Return [X, Y] of the center of cell containing provided text 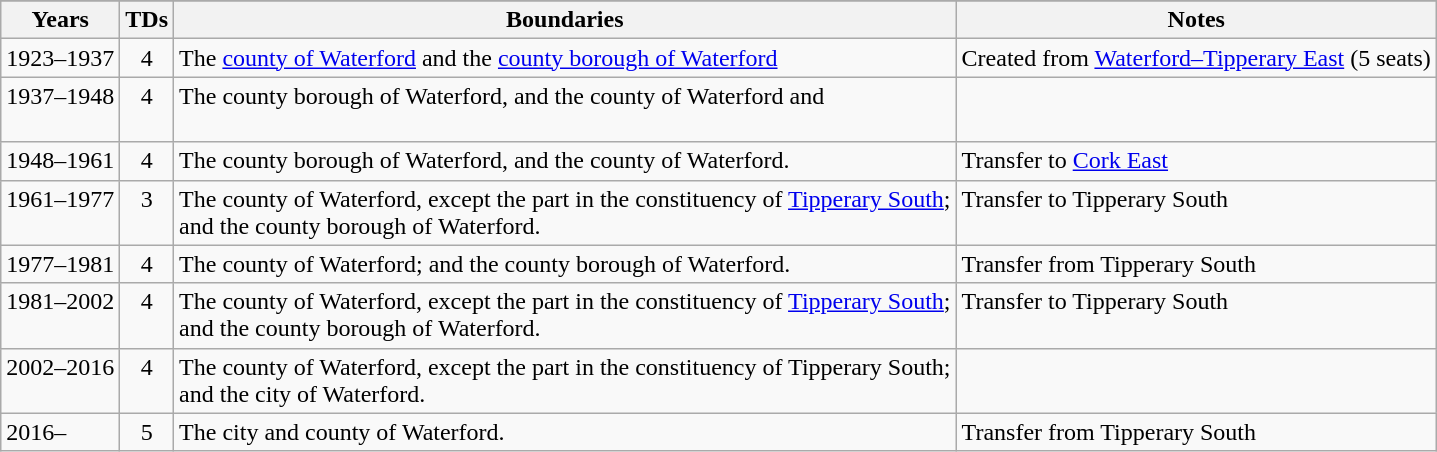
The county of Waterford, except the part in the constituency of Tipperary South;and the city of Waterford. [566, 380]
1977–1981 [60, 264]
The city and county of Waterford. [566, 432]
The county of Waterford; and the county borough of Waterford. [566, 264]
The county of Waterford and the county borough of Waterford [566, 58]
The county borough of Waterford, and the county of Waterford and [566, 110]
TDs [147, 20]
3 [147, 212]
2002–2016 [60, 380]
5 [147, 432]
1923–1937 [60, 58]
2016– [60, 432]
1948–1961 [60, 161]
Transfer to Cork East [1196, 161]
Created from Waterford–Tipperary East (5 seats) [1196, 58]
1981–2002 [60, 316]
The county borough of Waterford, and the county of Waterford. [566, 161]
1937–1948 [60, 110]
1961–1977 [60, 212]
Boundaries [566, 20]
Years [60, 20]
Notes [1196, 20]
